Return [x, y] of the center of cell containing provided text 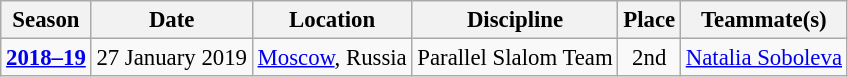
2018–19 [46, 58]
Natalia Soboleva [764, 58]
Location [332, 20]
Teammate(s) [764, 20]
Discipline [515, 20]
Parallel Slalom Team [515, 58]
2nd [649, 58]
Place [649, 20]
Date [172, 20]
27 January 2019 [172, 58]
Season [46, 20]
Moscow, Russia [332, 58]
